Return (x, y) of the center of cell containing provided text 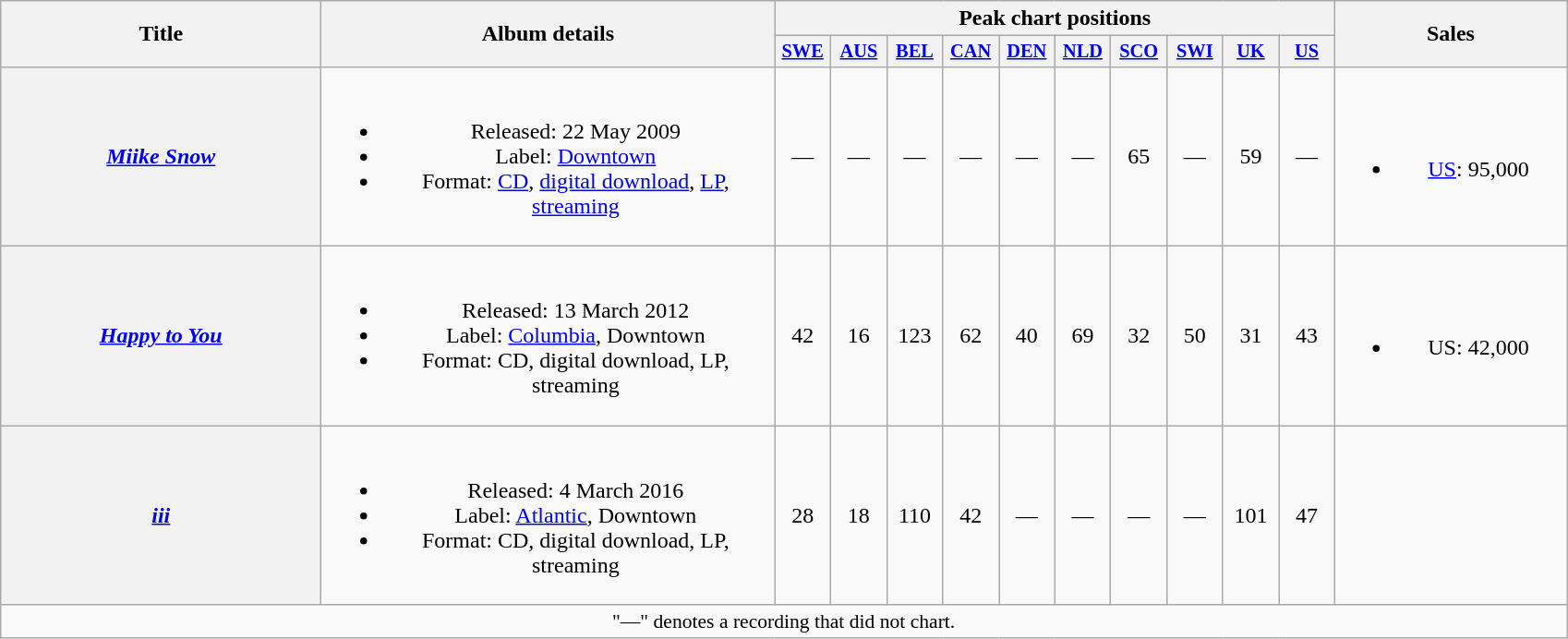
Album details (549, 34)
SCO (1140, 52)
Released: 4 March 2016 Label: Atlantic, DowntownFormat: CD, digital download, LP, streaming (549, 515)
US: 42,000 (1450, 336)
101 (1250, 515)
Peak chart positions (1055, 18)
40 (1027, 336)
32 (1140, 336)
69 (1082, 336)
18 (859, 515)
DEN (1027, 52)
Miike Snow (161, 156)
US (1308, 52)
SWE (803, 52)
UK (1250, 52)
Released: 22 May 2009 Label: DowntownFormat: CD, digital download, LP, streaming (549, 156)
BEL (914, 52)
"—" denotes a recording that did not chart. (784, 621)
Title (161, 34)
59 (1250, 156)
AUS (859, 52)
110 (914, 515)
123 (914, 336)
NLD (1082, 52)
Happy to You (161, 336)
31 (1250, 336)
Sales (1450, 34)
US: 95,000 (1450, 156)
43 (1308, 336)
62 (971, 336)
16 (859, 336)
iii (161, 515)
CAN (971, 52)
65 (1140, 156)
SWI (1195, 52)
Released: 13 March 2012 Label: Columbia, DowntownFormat: CD, digital download, LP, streaming (549, 336)
28 (803, 515)
50 (1195, 336)
47 (1308, 515)
